For the text-containing cell, return its midpoint in (x, y) coordinate format. 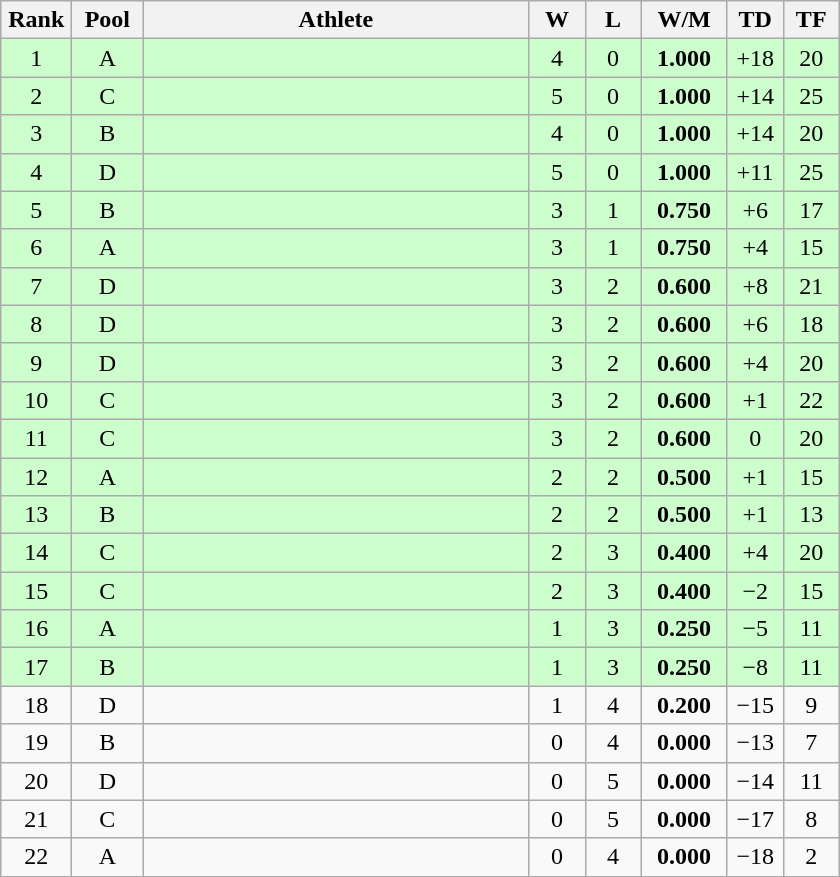
TD (755, 20)
6 (36, 248)
+8 (755, 286)
−15 (755, 705)
L (613, 20)
−8 (755, 667)
−5 (755, 629)
−18 (755, 857)
Athlete (336, 20)
−2 (755, 591)
0.200 (684, 705)
+11 (755, 172)
W (557, 20)
TF (811, 20)
−14 (755, 781)
W/M (684, 20)
12 (36, 477)
10 (36, 400)
−17 (755, 819)
−13 (755, 743)
14 (36, 553)
Rank (36, 20)
+18 (755, 58)
19 (36, 743)
16 (36, 629)
Pool (108, 20)
